Find where the given text appears and provide that cell's center as (X, Y) coordinate. 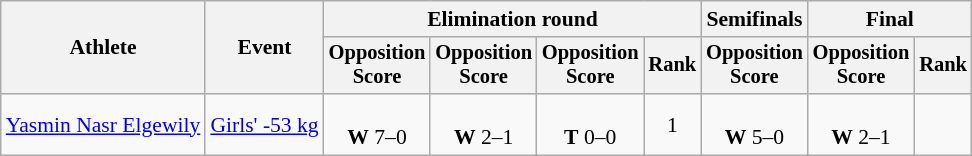
W 5–0 (754, 124)
Final (890, 19)
Elimination round (512, 19)
Yasmin Nasr Elgewily (104, 124)
Girls' -53 kg (264, 124)
1 (673, 124)
Semifinals (754, 19)
W 7–0 (378, 124)
Event (264, 48)
T 0–0 (590, 124)
Athlete (104, 48)
